For the text-containing cell, return its midpoint in (X, Y) coordinate format. 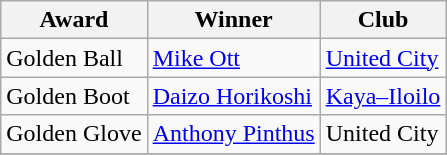
Club (383, 20)
Daizo Horikoshi (234, 96)
Golden Ball (74, 58)
Golden Boot (74, 96)
Kaya–Iloilo (383, 96)
Mike Ott (234, 58)
Award (74, 20)
Winner (234, 20)
Golden Glove (74, 134)
Anthony Pinthus (234, 134)
